For the text-containing cell, return its midpoint in [x, y] coordinate format. 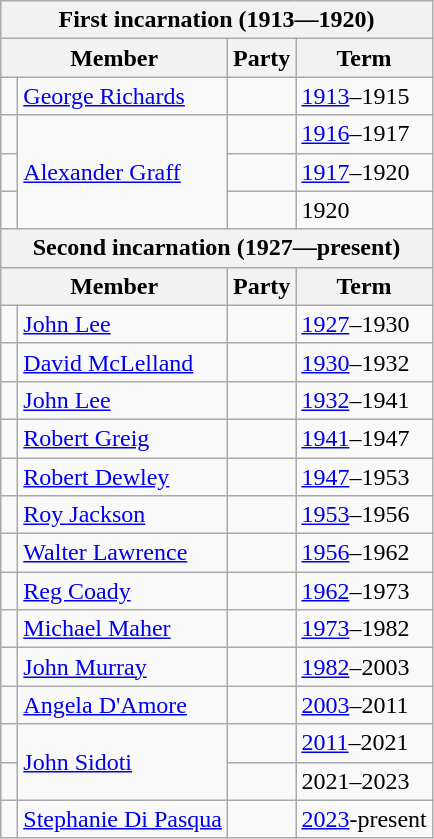
2023-present [364, 819]
1932–1941 [364, 400]
Robert Dewley [123, 477]
Angela D'Amore [123, 705]
1947–1953 [364, 477]
Roy Jackson [123, 515]
2003–2011 [364, 705]
Walter Lawrence [123, 553]
1956–1962 [364, 553]
1913–1915 [364, 96]
1917–1920 [364, 172]
1973–1982 [364, 629]
1920 [364, 210]
Alexander Graff [123, 172]
1953–1956 [364, 515]
1930–1932 [364, 362]
George Richards [123, 96]
David McLelland [123, 362]
Reg Coady [123, 591]
First incarnation (1913—1920) [216, 20]
1982–2003 [364, 667]
Second incarnation (1927—present) [216, 248]
1941–1947 [364, 438]
John Murray [123, 667]
1927–1930 [364, 324]
Stephanie Di Pasqua [123, 819]
2011–2021 [364, 743]
1916–1917 [364, 134]
1962–1973 [364, 591]
Michael Maher [123, 629]
2021–2023 [364, 781]
John Sidoti [123, 762]
Robert Greig [123, 438]
